Detect which cell encompasses the target text, then output its [x, y] center coordinate. 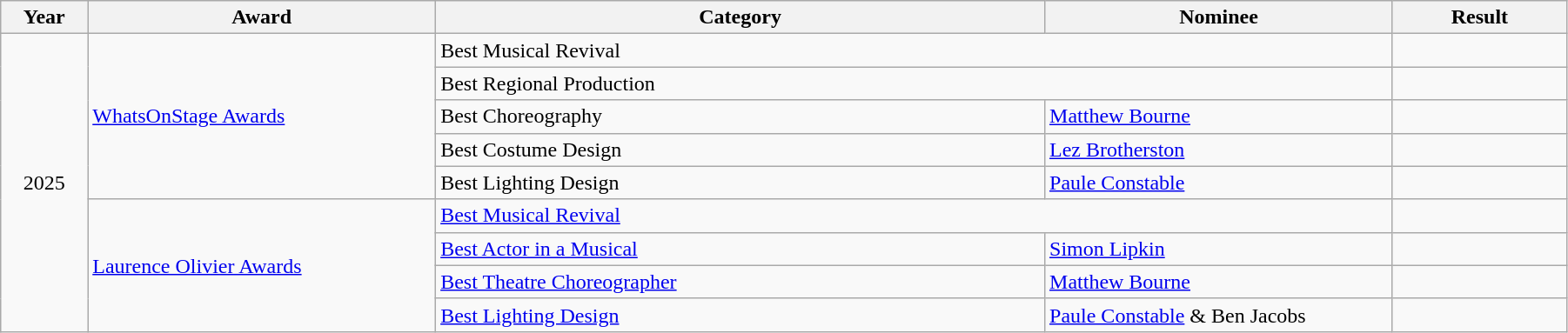
Best Theatre Choreographer [740, 282]
WhatsOnStage Awards [262, 117]
Simon Lipkin [1219, 249]
Category [740, 17]
Best Actor in a Musical [740, 249]
Paule Constable [1219, 183]
Result [1479, 17]
Award [262, 17]
2025 [44, 183]
Best Choreography [740, 117]
Nominee [1219, 17]
Best Costume Design [740, 150]
Laurence Olivier Awards [262, 265]
Year [44, 17]
Lez Brotherston [1219, 150]
Best Regional Production [915, 83]
Paule Constable & Ben Jacobs [1219, 315]
